Identify which cell holds the provided text, then report its (X, Y) central coordinate. 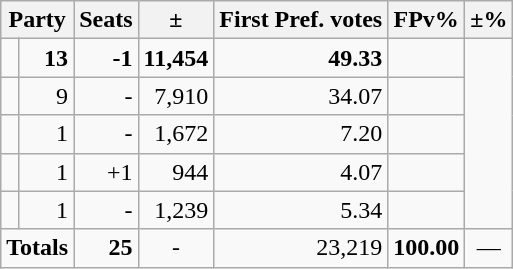
First Pref. votes (301, 20)
Party (38, 20)
5.34 (301, 210)
±% (489, 20)
100.00 (426, 248)
± (176, 20)
25 (106, 248)
1,672 (176, 134)
49.33 (301, 58)
9 (46, 96)
— (489, 248)
23,219 (301, 248)
1,239 (176, 210)
Totals (38, 248)
FPv% (426, 20)
Seats (106, 20)
-1 (106, 58)
+1 (106, 172)
944 (176, 172)
7.20 (301, 134)
7,910 (176, 96)
11,454 (176, 58)
4.07 (301, 172)
34.07 (301, 96)
13 (46, 58)
